Return the [x, y] coordinate for the center point of the cell that contains the specified text.  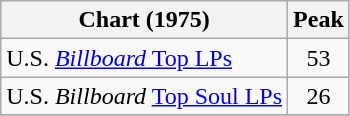
U.S. Billboard Top LPs [144, 58]
Chart (1975) [144, 20]
Peak [319, 20]
26 [319, 96]
53 [319, 58]
U.S. Billboard Top Soul LPs [144, 96]
